Scan for the cell matching the given text and deliver its (X, Y) coordinate at center. 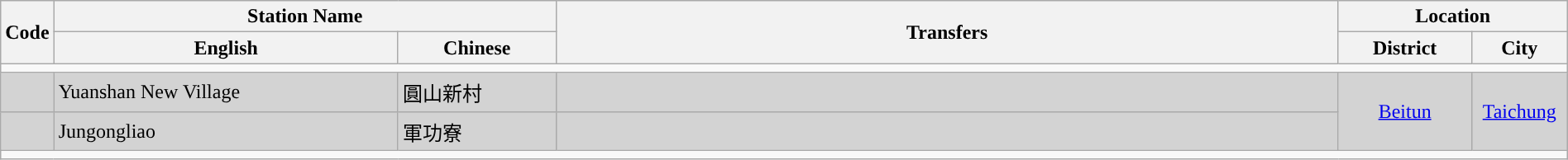
City (1519, 48)
圓山新村 (476, 92)
Jungongliao (226, 130)
Location (1452, 16)
Chinese (476, 48)
District (1404, 48)
Yuanshan New Village (226, 92)
Code (27, 32)
Transfers (947, 32)
Beitun (1404, 111)
English (226, 48)
軍功寮 (476, 130)
Taichung (1519, 111)
Station Name (304, 16)
